Pinpoint the cell where the given text exists, returning its (X, Y) midpoint coordinate. 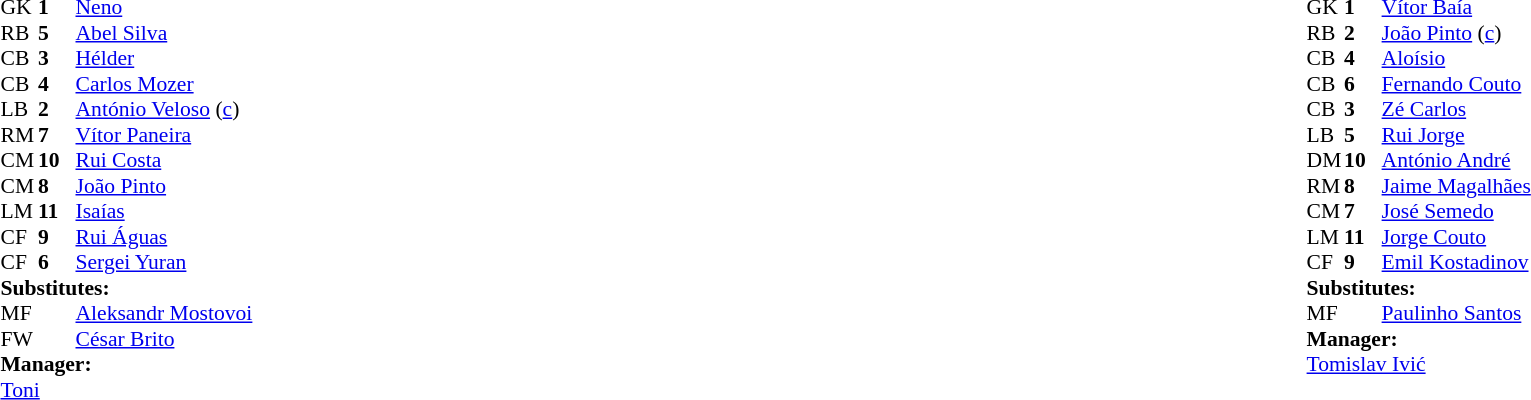
Jaime Magalhães (1456, 186)
Abel Silva (164, 33)
Rui Jorge (1456, 135)
Aleksandr Mostovoi (164, 313)
Rui Águas (164, 237)
Vítor Paneira (164, 135)
Tomislav Ivić (1419, 365)
Hélder (164, 59)
João Pinto (164, 186)
Jorge Couto (1456, 237)
César Brito (164, 339)
Paulinho Santos (1456, 313)
Fernando Couto (1456, 84)
Rui Costa (164, 161)
Aloísio (1456, 59)
DM (1326, 161)
João Pinto (c) (1456, 33)
FW (19, 339)
António André (1456, 161)
Carlos Mozer (164, 84)
Sergei Yuran (164, 263)
Zé Carlos (1456, 109)
António Veloso (c) (164, 109)
Emil Kostadinov (1456, 263)
Isaías (164, 211)
José Semedo (1456, 211)
